From the cell containing the given text, extract its center point as [X, Y] coordinate. 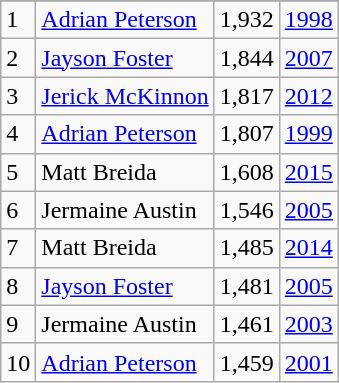
3 [18, 96]
Jerick McKinnon [125, 96]
1,459 [246, 362]
5 [18, 172]
1 [18, 20]
2001 [308, 362]
1,807 [246, 134]
1,481 [246, 286]
1,485 [246, 248]
1,817 [246, 96]
10 [18, 362]
1998 [308, 20]
1,461 [246, 324]
1999 [308, 134]
2003 [308, 324]
2015 [308, 172]
2012 [308, 96]
2007 [308, 58]
4 [18, 134]
2 [18, 58]
2014 [308, 248]
1,932 [246, 20]
6 [18, 210]
1,844 [246, 58]
1,608 [246, 172]
1,546 [246, 210]
9 [18, 324]
7 [18, 248]
8 [18, 286]
